For the text-containing cell, return its midpoint in [X, Y] coordinate format. 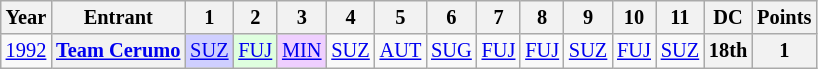
10 [634, 17]
3 [302, 17]
1992 [26, 51]
5 [401, 17]
18th [728, 51]
Year [26, 17]
4 [350, 17]
Points [784, 17]
2 [255, 17]
Team Cerumo [118, 51]
AUT [401, 51]
Entrant [118, 17]
11 [680, 17]
9 [588, 17]
SUG [451, 51]
6 [451, 17]
8 [542, 17]
DC [728, 17]
MIN [302, 51]
7 [499, 17]
